Extract the [X, Y] coordinate from the center of the cell holding the provided text.  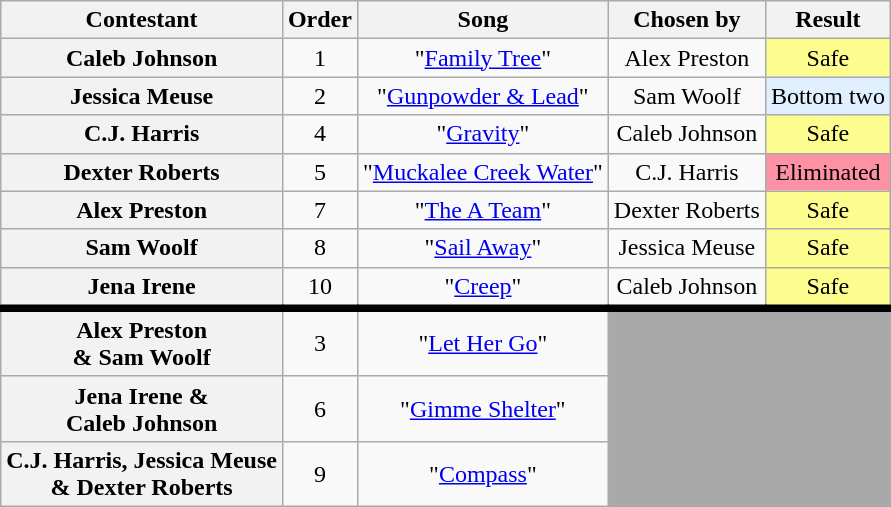
1 [320, 58]
7 [320, 210]
"Gravity" [482, 134]
"Compass" [482, 474]
"Family Tree" [482, 58]
Order [320, 20]
10 [320, 288]
"Gunpowder & Lead" [482, 96]
"Let Her Go" [482, 342]
Jena Irene [142, 288]
Eliminated [828, 172]
2 [320, 96]
"Creep" [482, 288]
Song [482, 20]
"The A Team" [482, 210]
Jena Irene &Caleb Johnson [142, 408]
Chosen by [686, 20]
Contestant [142, 20]
"Sail Away" [482, 248]
8 [320, 248]
"Gimme Shelter" [482, 408]
9 [320, 474]
4 [320, 134]
"Muckalee Creek Water" [482, 172]
5 [320, 172]
Result [828, 20]
Bottom two [828, 96]
6 [320, 408]
3 [320, 342]
Alex Preston& Sam Woolf [142, 342]
C.J. Harris, Jessica Meuse& Dexter Roberts [142, 474]
